Search for the cell housing the specified text and yield its (x, y) center coordinate. 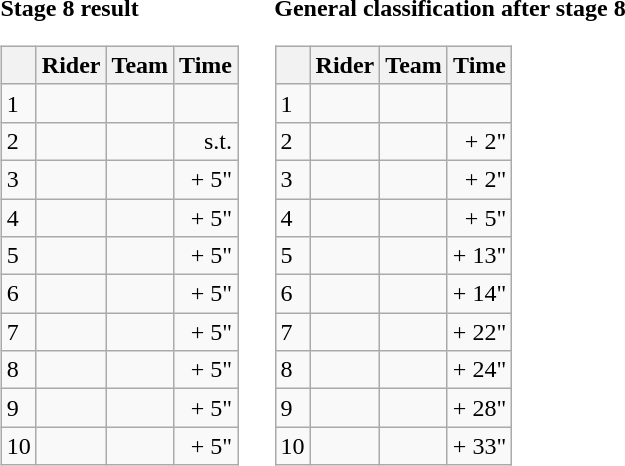
s.t. (206, 141)
+ 13" (479, 256)
+ 33" (479, 446)
+ 24" (479, 370)
+ 28" (479, 408)
+ 14" (479, 294)
+ 22" (479, 332)
